Search for the cell housing the specified text and yield its (X, Y) center coordinate. 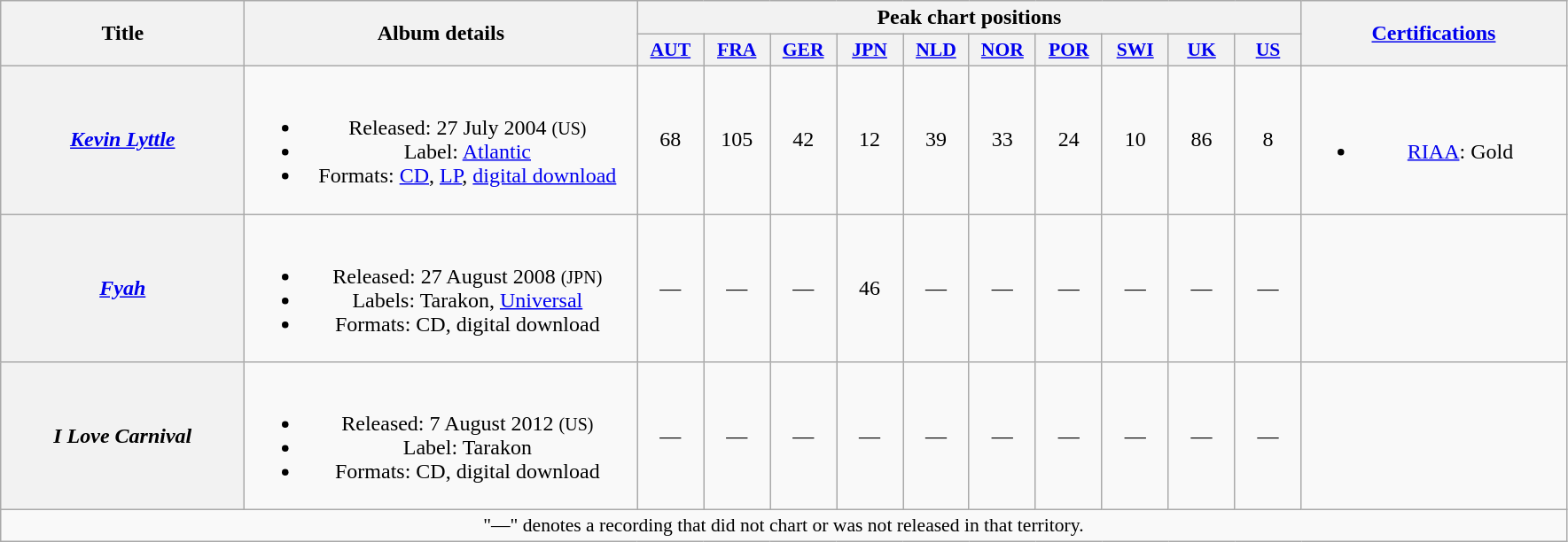
NLD (936, 50)
Fyah (122, 289)
US (1268, 50)
12 (870, 140)
"—" denotes a recording that did not chart or was not released in that territory. (784, 526)
RIAA: Gold (1434, 140)
SWI (1135, 50)
33 (1002, 140)
Released: 7 August 2012 (US)Label: TarakonFormats: CD, digital download (441, 436)
FRA (737, 50)
JPN (870, 50)
39 (936, 140)
UK (1202, 50)
86 (1202, 140)
Released: 27 July 2004 (US)Label: AtlanticFormats: CD, LP, digital download (441, 140)
Certifications (1434, 34)
105 (737, 140)
Album details (441, 34)
I Love Carnival (122, 436)
46 (870, 289)
Released: 27 August 2008 (JPN)Labels: Tarakon, UniversalFormats: CD, digital download (441, 289)
10 (1135, 140)
24 (1069, 140)
NOR (1002, 50)
68 (670, 140)
POR (1069, 50)
GER (803, 50)
Kevin Lyttle (122, 140)
Title (122, 34)
AUT (670, 50)
42 (803, 140)
8 (1268, 140)
Peak chart positions (970, 18)
